Extract the [x, y] coordinate from the center of the cell holding the provided text.  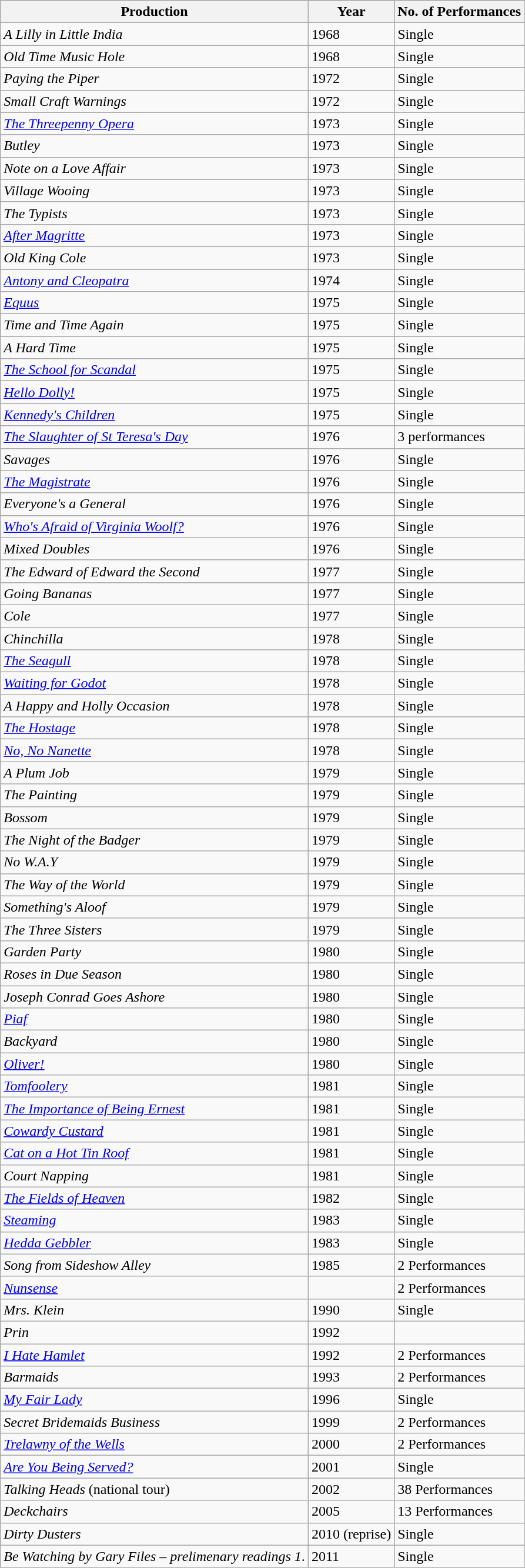
Chinchilla [155, 638]
Oliver! [155, 1064]
Bossom [155, 818]
The Edward of Edward the Second [155, 571]
Steaming [155, 1220]
The Night of the Badger [155, 840]
Be Watching by Gary Files – prelimenary readings 1. [155, 1556]
Secret Bridemaids Business [155, 1422]
Barmaids [155, 1377]
Paying the Piper [155, 79]
Backyard [155, 1042]
13 Performances [460, 1512]
The Hostage [155, 728]
The Seagull [155, 661]
The Way of the World [155, 885]
Old Time Music Hole [155, 56]
Mrs. Klein [155, 1310]
1993 [351, 1377]
Dirty Dusters [155, 1534]
A Happy and Holly Occasion [155, 706]
The Painting [155, 795]
A Lilly in Little India [155, 34]
After Magritte [155, 235]
1996 [351, 1400]
2001 [351, 1467]
Roses in Due Season [155, 974]
No W.A.Y [155, 862]
Everyone's a General [155, 504]
Village Wooing [155, 191]
2000 [351, 1444]
Tomfoolery [155, 1086]
The School for Scandal [155, 370]
1974 [351, 281]
1985 [351, 1265]
My Fair Lady [155, 1400]
Talking Heads (national tour) [155, 1489]
Time and Time Again [155, 325]
The Importance of Being Ernest [155, 1109]
No, No Nanette [155, 750]
The Magistrate [155, 482]
Nunsense [155, 1287]
2011 [351, 1556]
Are You Being Served? [155, 1467]
I Hate Hamlet [155, 1355]
Trelawny of the Wells [155, 1444]
No. of Performances [460, 12]
Savages [155, 459]
Cole [155, 616]
Kennedy's Children [155, 415]
Cat on a Hot Tin Roof [155, 1153]
The Fields of Heaven [155, 1198]
Piaf [155, 1019]
The Typists [155, 213]
Hedda Gebbler [155, 1243]
A Plum Job [155, 773]
Deckchairs [155, 1512]
2005 [351, 1512]
The Slaughter of St Teresa's Day [155, 437]
Song from Sideshow Alley [155, 1265]
Going Bananas [155, 593]
Something's Aloof [155, 907]
2002 [351, 1489]
2010 (reprise) [351, 1534]
Note on a Love Affair [155, 168]
Waiting for Godot [155, 683]
A Hard Time [155, 348]
Year [351, 12]
Old King Cole [155, 258]
3 performances [460, 437]
Who's Afraid of Virginia Woolf? [155, 526]
1982 [351, 1198]
The Threepenny Opera [155, 124]
Court Napping [155, 1176]
Small Craft Warnings [155, 101]
Production [155, 12]
Butley [155, 146]
Antony and Cleopatra [155, 281]
Prin [155, 1332]
Garden Party [155, 952]
1990 [351, 1310]
Equus [155, 303]
1999 [351, 1422]
Cowardy Custard [155, 1131]
Hello Dolly! [155, 392]
The Three Sisters [155, 929]
Joseph Conrad Goes Ashore [155, 997]
38 Performances [460, 1489]
Mixed Doubles [155, 549]
